Find where the given text appears and provide that cell's center as (X, Y) coordinate. 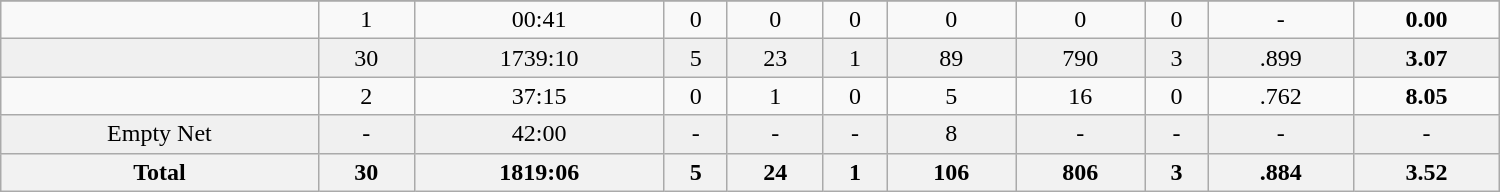
Empty Net (160, 134)
Total (160, 172)
1819:06 (539, 172)
42:00 (539, 134)
0.00 (1427, 20)
16 (1080, 96)
23 (775, 58)
.899 (1281, 58)
.762 (1281, 96)
2 (366, 96)
.884 (1281, 172)
24 (775, 172)
106 (952, 172)
3.07 (1427, 58)
8.05 (1427, 96)
790 (1080, 58)
3.52 (1427, 172)
8 (952, 134)
806 (1080, 172)
89 (952, 58)
1739:10 (539, 58)
37:15 (539, 96)
00:41 (539, 20)
